Capture the cell that displays the provided text and extract its [x, y] central coordinate. 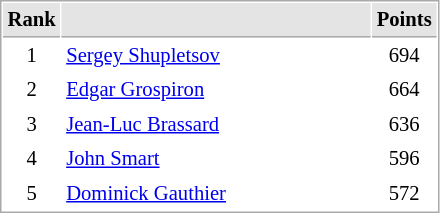
Edgar Grospiron [216, 90]
5 [32, 194]
3 [32, 124]
596 [404, 158]
572 [404, 194]
2 [32, 90]
636 [404, 124]
Points [404, 20]
John Smart [216, 158]
664 [404, 90]
Sergey Shupletsov [216, 56]
4 [32, 158]
Jean-Luc Brassard [216, 124]
694 [404, 56]
1 [32, 56]
Rank [32, 20]
Dominick Gauthier [216, 194]
